Pinpoint the cell where the given text exists, returning its (X, Y) midpoint coordinate. 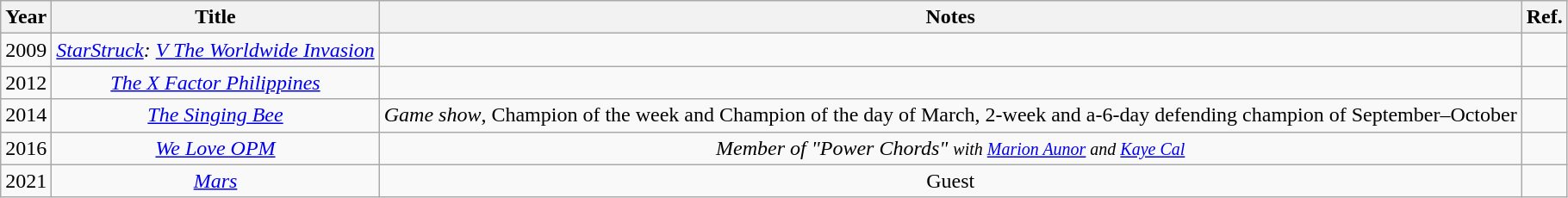
2016 (26, 148)
Member of "Power Chords" with Marion Aunor and Kaye Cal (950, 148)
Title (215, 17)
Notes (950, 17)
Game show, Champion of the week and Champion of the day of March, 2-week and a-6-day defending champion of September–October (950, 115)
We Love OPM (215, 148)
The X Factor Philippines (215, 83)
StarStruck: V The Worldwide Invasion (215, 50)
2014 (26, 115)
Year (26, 17)
2012 (26, 83)
Guest (950, 181)
The Singing Bee (215, 115)
2021 (26, 181)
Mars (215, 181)
2009 (26, 50)
Ref. (1544, 17)
